Capture the cell that displays the provided text and extract its [X, Y] central coordinate. 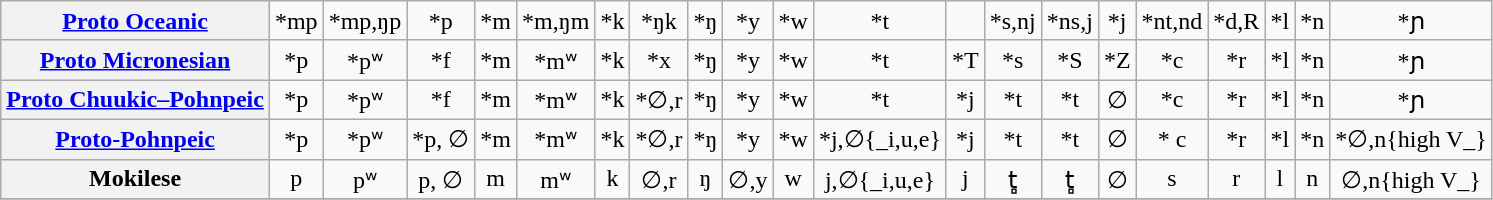
*j,∅{_i,u,e} [880, 139]
p, ∅ [441, 179]
*mp,ŋp [365, 21]
r [1236, 179]
*s [1012, 60]
*s,nj [1012, 21]
Proto Chuukic–Pohnpeic [136, 100]
Proto Micronesian [136, 60]
j,∅{_i,u,e} [880, 179]
*nt,nd [1172, 21]
*ns,j [1070, 21]
k [612, 179]
Proto-Pohnpeic [136, 139]
∅,r [659, 179]
*S [1070, 60]
p [296, 179]
*mp [296, 21]
*T [965, 60]
*x [659, 60]
m [496, 179]
*∅,n{high V_} [1412, 139]
s [1172, 179]
∅,y [748, 179]
*p, ∅ [441, 139]
*ŋk [659, 21]
w [793, 179]
n [1312, 179]
*m,ŋm [556, 21]
l [1280, 179]
j [965, 179]
∅,n{high V_} [1412, 179]
* c [1172, 139]
*Z [1117, 60]
ŋ [706, 179]
Mokilese [136, 179]
Proto Oceanic [136, 21]
*d,R [1236, 21]
mʷ [556, 179]
pʷ [365, 179]
